Find where the given text appears and provide that cell's center as (X, Y) coordinate. 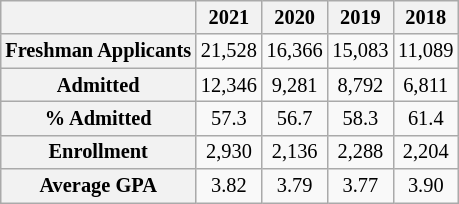
2,204 (426, 152)
15,083 (361, 51)
2,136 (295, 152)
3.82 (229, 186)
11,089 (426, 51)
3.77 (361, 186)
2020 (295, 18)
3.90 (426, 186)
2,930 (229, 152)
6,811 (426, 85)
61.4 (426, 119)
% Admitted (98, 119)
16,366 (295, 51)
58.3 (361, 119)
3.79 (295, 186)
21,528 (229, 51)
2021 (229, 18)
9,281 (295, 85)
Admitted (98, 85)
Average GPA (98, 186)
12,346 (229, 85)
Enrollment (98, 152)
8,792 (361, 85)
2018 (426, 18)
2,288 (361, 152)
57.3 (229, 119)
Freshman Applicants (98, 51)
56.7 (295, 119)
2019 (361, 18)
